Return [x, y] of the center of cell containing provided text 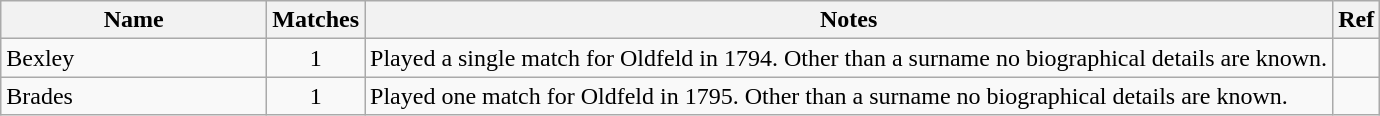
Name [134, 20]
Notes [849, 20]
Ref [1356, 20]
Brades [134, 96]
Played a single match for Oldfeld in 1794. Other than a surname no biographical details are known. [849, 58]
Bexley [134, 58]
Played one match for Oldfeld in 1795. Other than a surname no biographical details are known. [849, 96]
Matches [316, 20]
